Capture the cell that displays the provided text and extract its (x, y) central coordinate. 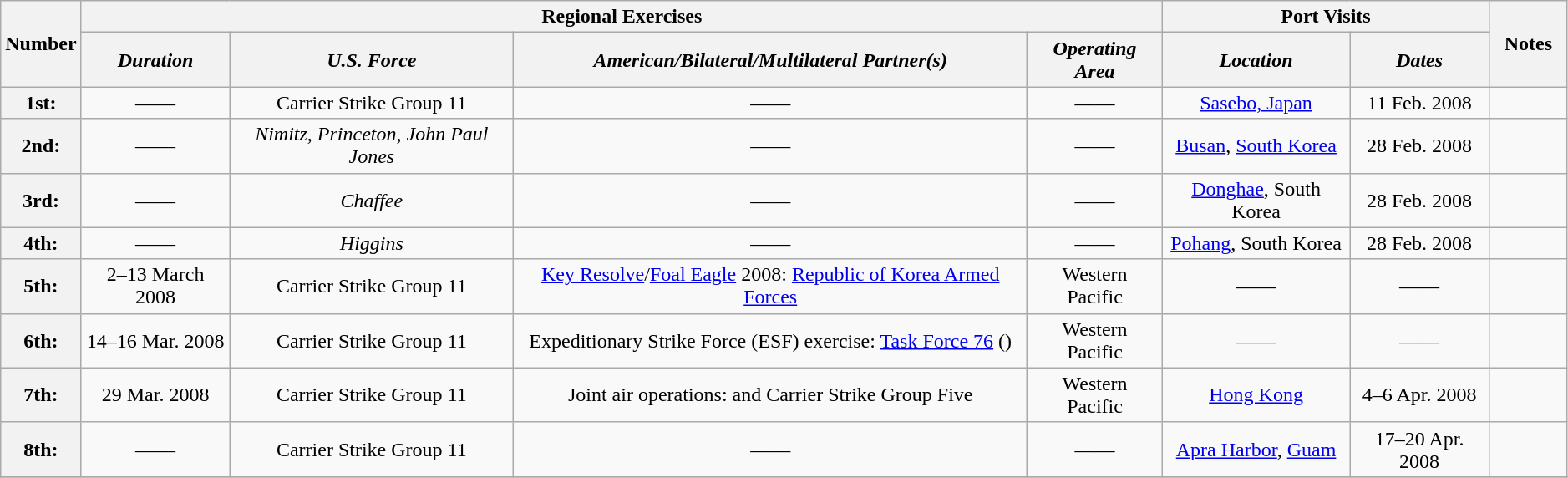
4–6 Apr. 2008 (1420, 394)
Expeditionary Strike Force (ESF) exercise: Task Force 76 () (770, 341)
Busan, South Korea (1256, 145)
Operating Area (1095, 60)
2nd: (41, 145)
2–13 March 2008 (155, 286)
7th: (41, 394)
American/Bilateral/Multilateral Partner(s) (770, 60)
U.S. Force (372, 60)
Regional Exercises (622, 17)
Apra Harbor, Guam (1256, 450)
Chaffee (372, 201)
14–16 Mar. 2008 (155, 341)
29 Mar. 2008 (155, 394)
Hong Kong (1256, 394)
Sasebo, Japan (1256, 103)
Key Resolve/Foal Eagle 2008: Republic of Korea Armed Forces (770, 286)
17–20 Apr. 2008 (1420, 450)
Joint air operations: and Carrier Strike Group Five (770, 394)
Nimitz, Princeton, John Paul Jones (372, 145)
Duration (155, 60)
11 Feb. 2008 (1420, 103)
Location (1256, 60)
Dates (1420, 60)
Notes (1529, 43)
3rd: (41, 201)
8th: (41, 450)
6th: (41, 341)
5th: (41, 286)
Number (41, 43)
4th: (41, 243)
Higgins (372, 243)
1st: (41, 103)
Donghae, South Korea (1256, 201)
Port Visits (1325, 17)
Pohang, South Korea (1256, 243)
